Pinpoint the cell where the given text exists, returning its [x, y] midpoint coordinate. 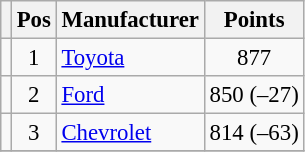
2 [34, 95]
814 (–63) [254, 133]
Toyota [130, 58]
Ford [130, 95]
3 [34, 133]
Chevrolet [130, 133]
Manufacturer [130, 20]
877 [254, 58]
1 [34, 58]
Points [254, 20]
850 (–27) [254, 95]
Pos [34, 20]
